Extract the [X, Y] coordinate from the center of the cell holding the provided text.  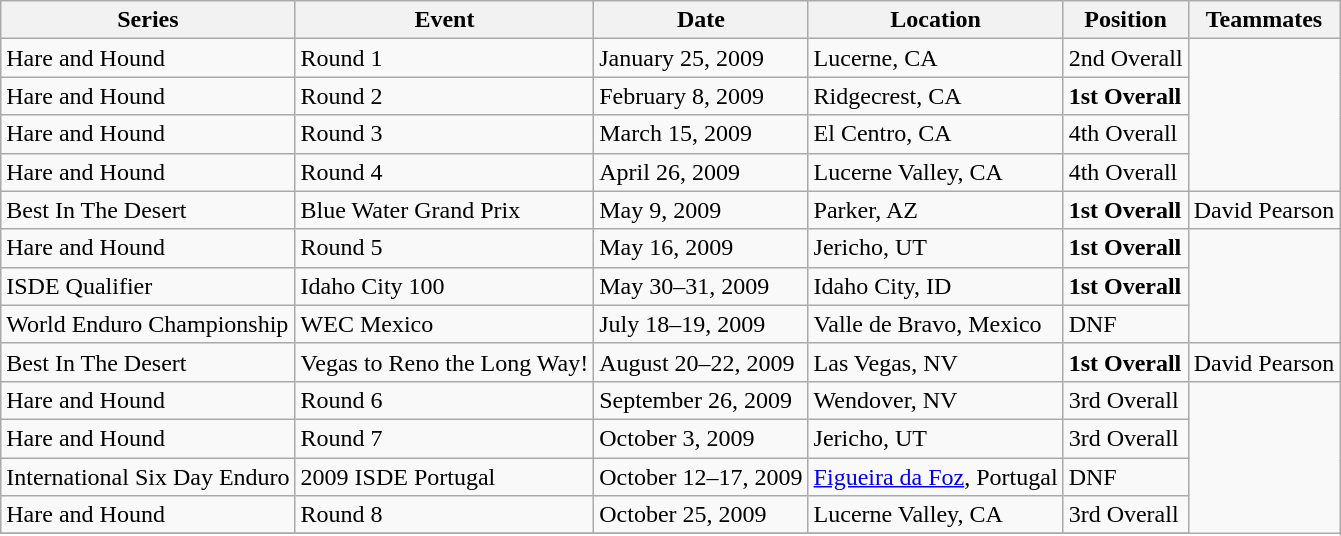
July 18–19, 2009 [701, 324]
Wendover, NV [936, 400]
October 12–17, 2009 [701, 477]
Valle de Bravo, Mexico [936, 324]
Event [444, 20]
Blue Water Grand Prix [444, 210]
El Centro, CA [936, 134]
April 26, 2009 [701, 172]
Round 5 [444, 248]
Position [1126, 20]
Round 3 [444, 134]
Idaho City 100 [444, 286]
Date [701, 20]
Series [148, 20]
World Enduro Championship [148, 324]
Teammates [1264, 20]
Round 8 [444, 515]
Round 4 [444, 172]
Lucerne, CA [936, 58]
May 16, 2009 [701, 248]
WEC Mexico [444, 324]
Ridgecrest, CA [936, 96]
Vegas to Reno the Long Way! [444, 362]
Idaho City, ID [936, 286]
May 9, 2009 [701, 210]
Location [936, 20]
Round 7 [444, 438]
Round 6 [444, 400]
Round 1 [444, 58]
September 26, 2009 [701, 400]
October 3, 2009 [701, 438]
ISDE Qualifier [148, 286]
Figueira da Foz, Portugal [936, 477]
Las Vegas, NV [936, 362]
March 15, 2009 [701, 134]
May 30–31, 2009 [701, 286]
October 25, 2009 [701, 515]
International Six Day Enduro [148, 477]
February 8, 2009 [701, 96]
August 20–22, 2009 [701, 362]
January 25, 2009 [701, 58]
2009 ISDE Portugal [444, 477]
Parker, AZ [936, 210]
2nd Overall [1126, 58]
Round 2 [444, 96]
